Scan for the cell matching the given text and deliver its [X, Y] coordinate at center. 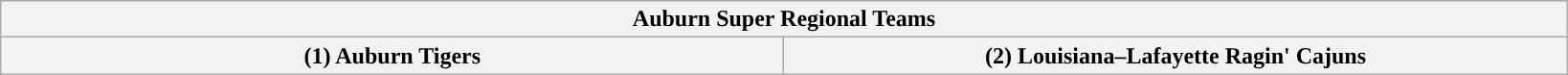
(1) Auburn Tigers [392, 56]
Auburn Super Regional Teams [784, 19]
(2) Louisiana–Lafayette Ragin' Cajuns [1176, 56]
